Locate the cell with the specified text and output its (x, y) center coordinate. 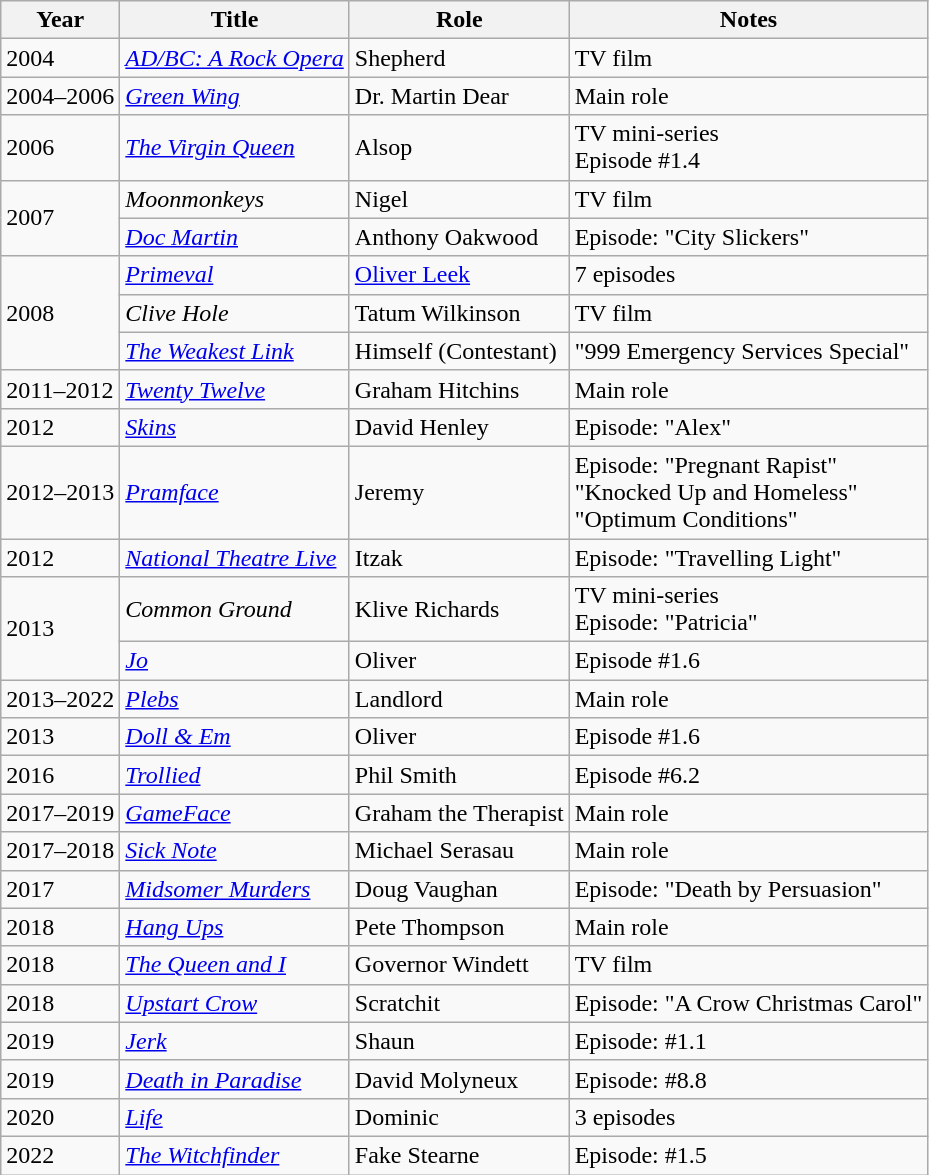
David Molyneux (459, 1079)
Oliver Leek (459, 275)
Primeval (234, 275)
Sick Note (234, 851)
Shepherd (459, 58)
Episode: "Alex" (748, 427)
Doc Martin (234, 237)
Moonmonkeys (234, 199)
Episode: #1.5 (748, 1155)
2004–2006 (60, 96)
3 episodes (748, 1117)
Green Wing (234, 96)
Pete Thompson (459, 927)
Landlord (459, 699)
Scratchit (459, 1003)
GameFace (234, 813)
Common Ground (234, 610)
2016 (60, 775)
2007 (60, 218)
Notes (748, 20)
AD/BC: A Rock Opera (234, 58)
Governor Windett (459, 965)
Fake Stearne (459, 1155)
Dr. Martin Dear (459, 96)
Nigel (459, 199)
2004 (60, 58)
Episode: "Travelling Light" (748, 557)
Anthony Oakwood (459, 237)
Shaun (459, 1041)
Tatum Wilkinson (459, 313)
Life (234, 1117)
Pramface (234, 492)
Clive Hole (234, 313)
Title (234, 20)
2017–2018 (60, 851)
Death in Paradise (234, 1079)
Klive Richards (459, 610)
Michael Serasau (459, 851)
2012–2013 (60, 492)
"999 Emergency Services Special" (748, 351)
2020 (60, 1117)
2022 (60, 1155)
Year (60, 20)
7 episodes (748, 275)
Skins (234, 427)
Episode: "City Slickers" (748, 237)
Jerk (234, 1041)
Role (459, 20)
2006 (60, 148)
Graham the Therapist (459, 813)
Trollied (234, 775)
Episode: #1.1 (748, 1041)
Midsomer Murders (234, 889)
Episode: "A Crow Christmas Carol" (748, 1003)
2017 (60, 889)
Himself (Contestant) (459, 351)
Jeremy (459, 492)
Phil Smith (459, 775)
Episode: #8.8 (748, 1079)
2013–2022 (60, 699)
National Theatre Live (234, 557)
2008 (60, 313)
Plebs (234, 699)
Upstart Crow (234, 1003)
Episode: "Death by Persuasion" (748, 889)
Dominic (459, 1117)
Doll & Em (234, 737)
Doug Vaughan (459, 889)
TV mini-seriesEpisode #1.4 (748, 148)
Hang Ups (234, 927)
Alsop (459, 148)
David Henley (459, 427)
Itzak (459, 557)
The Weakest Link (234, 351)
The Witchfinder (234, 1155)
Graham Hitchins (459, 389)
The Virgin Queen (234, 148)
TV mini-seriesEpisode: "Patricia" (748, 610)
Episode #6.2 (748, 775)
2011–2012 (60, 389)
Jo (234, 661)
The Queen and I (234, 965)
Episode: "Pregnant Rapist""Knocked Up and Homeless""Optimum Conditions" (748, 492)
Twenty Twelve (234, 389)
2017–2019 (60, 813)
